Return [X, Y] of the center of cell containing provided text 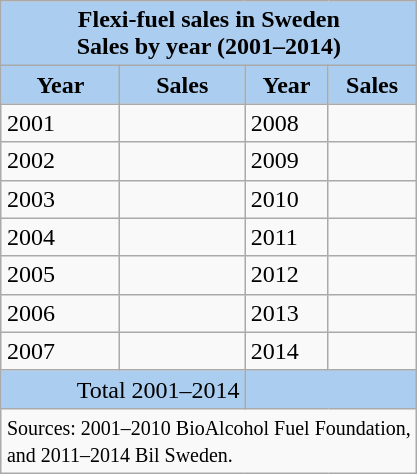
2004 [60, 237]
2006 [60, 313]
2001 [60, 123]
2014 [286, 351]
2005 [60, 275]
2009 [286, 161]
2003 [60, 199]
2010 [286, 199]
Sources: 2001–2010 BioAlcohol Fuel Foundation, and 2011–2014 Bil Sweden. [208, 440]
Flexi-fuel sales in Sweden Sales by year (2001–2014) [208, 34]
2013 [286, 313]
Total 2001–2014 [123, 389]
2011 [286, 237]
2007 [60, 351]
2008 [286, 123]
2012 [286, 275]
2002 [60, 161]
